Locate the cell with the specified text and output its (X, Y) center coordinate. 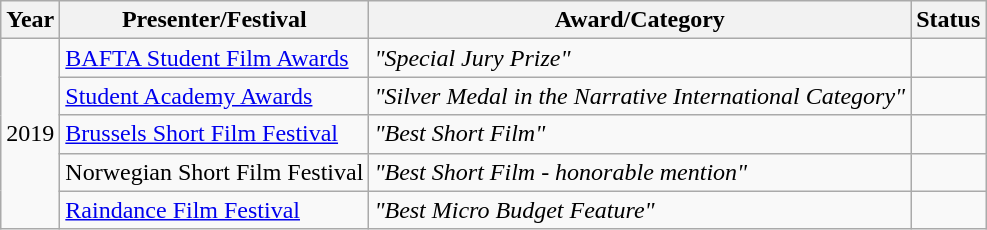
2019 (30, 134)
Brussels Short Film Festival (214, 134)
BAFTA Student Film Awards (214, 58)
"Silver Medal in the Narrative International Category" (640, 96)
"Special Jury Prize" (640, 58)
Year (30, 20)
"Best Short Film - honorable mention" (640, 172)
"Best Short Film" (640, 134)
Award/Category (640, 20)
Student Academy Awards (214, 96)
Raindance Film Festival (214, 210)
Status (948, 20)
Norwegian Short Film Festival (214, 172)
"Best Micro Budget Feature" (640, 210)
Presenter/Festival (214, 20)
